Capture the cell that displays the provided text and extract its [X, Y] central coordinate. 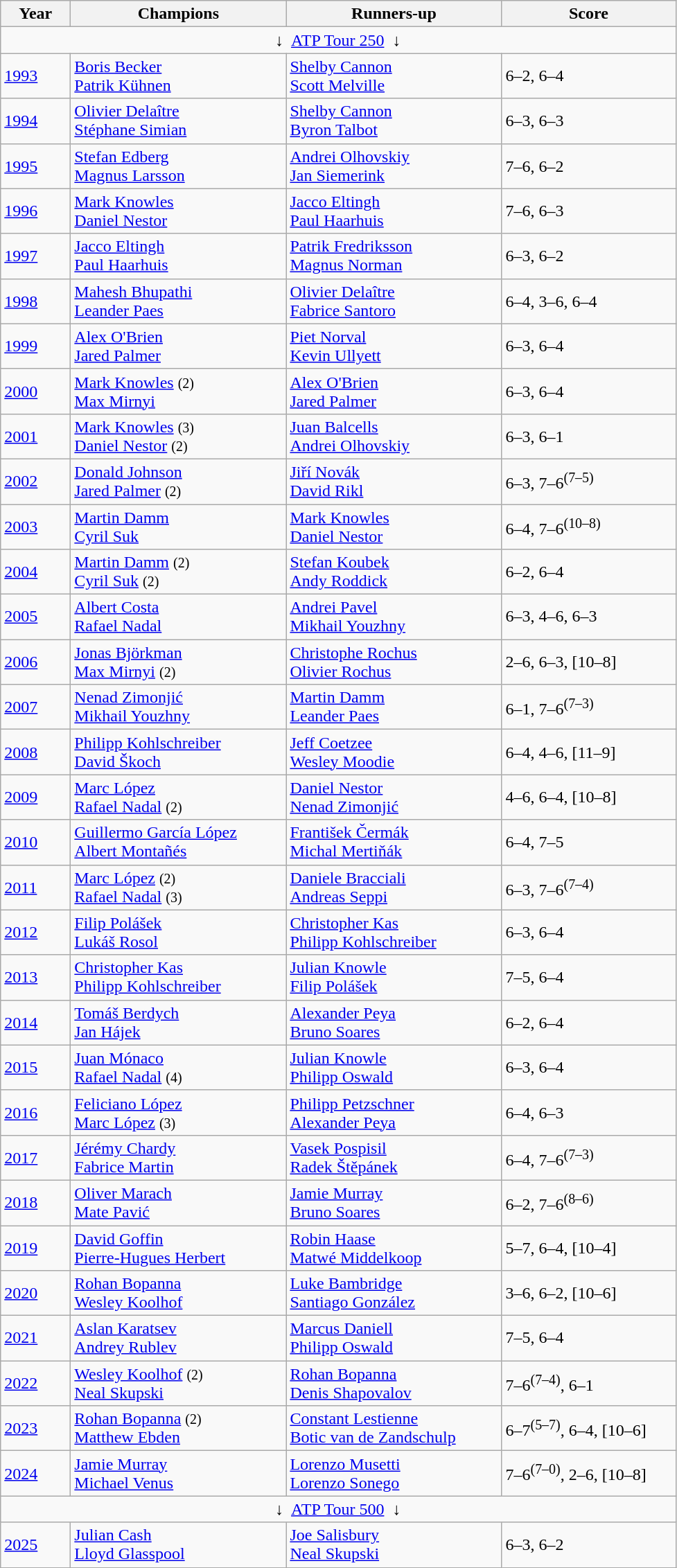
Wesley Koolhof (2) Neal Skupski [179, 1383]
2012 [36, 933]
1995 [36, 166]
2021 [36, 1339]
Tomáš Berdych Jan Hájek [179, 1023]
Mark Knowles (3) Daniel Nestor (2) [179, 437]
Score [589, 14]
6–3, 7–6(7–4) [589, 887]
Albert Costa Rafael Nadal [179, 617]
Mark Knowles (2) Max Mirnyi [179, 391]
Constant Lestienne Botic van de Zandschulp [394, 1429]
Julian Knowle Filip Polášek [394, 977]
Jamie Murray Michael Venus [179, 1473]
Julian Knowle Philipp Oswald [394, 1067]
Philipp Petzschner Alexander Peya [394, 1113]
6–7(5–7), 6–4, [10–6] [589, 1429]
Stefan Koubek Andy Roddick [394, 572]
2019 [36, 1247]
Stefan Edberg Magnus Larsson [179, 166]
Year [36, 14]
3–6, 6–2, [10–6] [589, 1293]
2024 [36, 1473]
7–6(7–4), 6–1 [589, 1383]
Shelby Cannon Scott Melville [394, 76]
2007 [36, 707]
2015 [36, 1067]
Piet Norval Kevin Ullyett [394, 346]
Filip Polášek Lukáš Rosol [179, 933]
Champions [179, 14]
Martin Damm Leander Paes [394, 707]
2011 [36, 887]
4–6, 6–4, [10–8] [589, 797]
David Goffin Pierre-Hugues Herbert [179, 1247]
6–3, 6–3 [589, 121]
Joe Salisbury Neal Skupski [394, 1545]
2009 [36, 797]
↓ ATP Tour 500 ↓ [338, 1509]
6–4, 7–5 [589, 843]
2008 [36, 752]
Patrik Fredriksson Magnus Norman [394, 256]
2022 [36, 1383]
Runners-up [394, 14]
Juan Mónaco Rafael Nadal (4) [179, 1067]
2–6, 6–3, [10–8] [589, 662]
Donald Johnson Jared Palmer (2) [179, 481]
7–6(7–0), 2–6, [10–8] [589, 1473]
2014 [36, 1023]
Oliver Marach Mate Pavić [179, 1203]
1994 [36, 121]
6–4, 7–6(10–8) [589, 527]
2000 [36, 391]
↓ ATP Tour 250 ↓ [338, 40]
7–6, 6–2 [589, 166]
Juan Balcells Andrei Olhovskiy [394, 437]
Christophe Rochus Olivier Rochus [394, 662]
Olivier Delaître Stéphane Simian [179, 121]
6–4, 6–3 [589, 1113]
5–7, 6–4, [10–4] [589, 1247]
Daniele Bracciali Andreas Seppi [394, 887]
2002 [36, 481]
2010 [36, 843]
6–4, 4–6, [11–9] [589, 752]
Martin Damm Cyril Suk [179, 527]
Andrei Pavel Mikhail Youzhny [394, 617]
1993 [36, 76]
2018 [36, 1203]
2016 [36, 1113]
Alexander Peya Bruno Soares [394, 1023]
Marcus Daniell Philipp Oswald [394, 1339]
2001 [36, 437]
Martin Damm (2) Cyril Suk (2) [179, 572]
Philipp Kohlschreiber David Škoch [179, 752]
1999 [36, 346]
Jeff Coetzee Wesley Moodie [394, 752]
2003 [36, 527]
6–3, 6–1 [589, 437]
2005 [36, 617]
6–4, 7–6(7–3) [589, 1157]
Rohan Bopanna Wesley Koolhof [179, 1293]
6–3, 4–6, 6–3 [589, 617]
Jamie Murray Bruno Soares [394, 1203]
Jonas Björkman Max Mirnyi (2) [179, 662]
František Čermák Michal Mertiňák [394, 843]
1996 [36, 211]
Marc López (2) Rafael Nadal (3) [179, 887]
Guillermo García López Albert Montañés [179, 843]
Aslan Karatsev Andrey Rublev [179, 1339]
Jérémy Chardy Fabrice Martin [179, 1157]
6–3, 7–6(7–5) [589, 481]
2013 [36, 977]
Boris Becker Patrik Kühnen [179, 76]
6–4, 3–6, 6–4 [589, 301]
Mahesh Bhupathi Leander Paes [179, 301]
Robin Haase Matwé Middelkoop [394, 1247]
6–2, 7–6(8–6) [589, 1203]
Nenad Zimonjić Mikhail Youzhny [179, 707]
Andrei Olhovskiy Jan Siemerink [394, 166]
2006 [36, 662]
2017 [36, 1157]
2023 [36, 1429]
7–6, 6–3 [589, 211]
2004 [36, 572]
Daniel Nestor Nenad Zimonjić [394, 797]
Olivier Delaître Fabrice Santoro [394, 301]
Vasek Pospisil Radek Štěpánek [394, 1157]
Luke Bambridge Santiago González [394, 1293]
2025 [36, 1545]
Lorenzo Musetti Lorenzo Sonego [394, 1473]
1998 [36, 301]
2020 [36, 1293]
Rohan Bopanna (2) Matthew Ebden [179, 1429]
Rohan Bopanna Denis Shapovalov [394, 1383]
Julian Cash Lloyd Glasspool [179, 1545]
Shelby Cannon Byron Talbot [394, 121]
Feliciano López Marc López (3) [179, 1113]
6–1, 7–6(7–3) [589, 707]
Jiří Novák David Rikl [394, 481]
1997 [36, 256]
Marc López Rafael Nadal (2) [179, 797]
